Pinpoint the cell where the given text exists, returning its (x, y) midpoint coordinate. 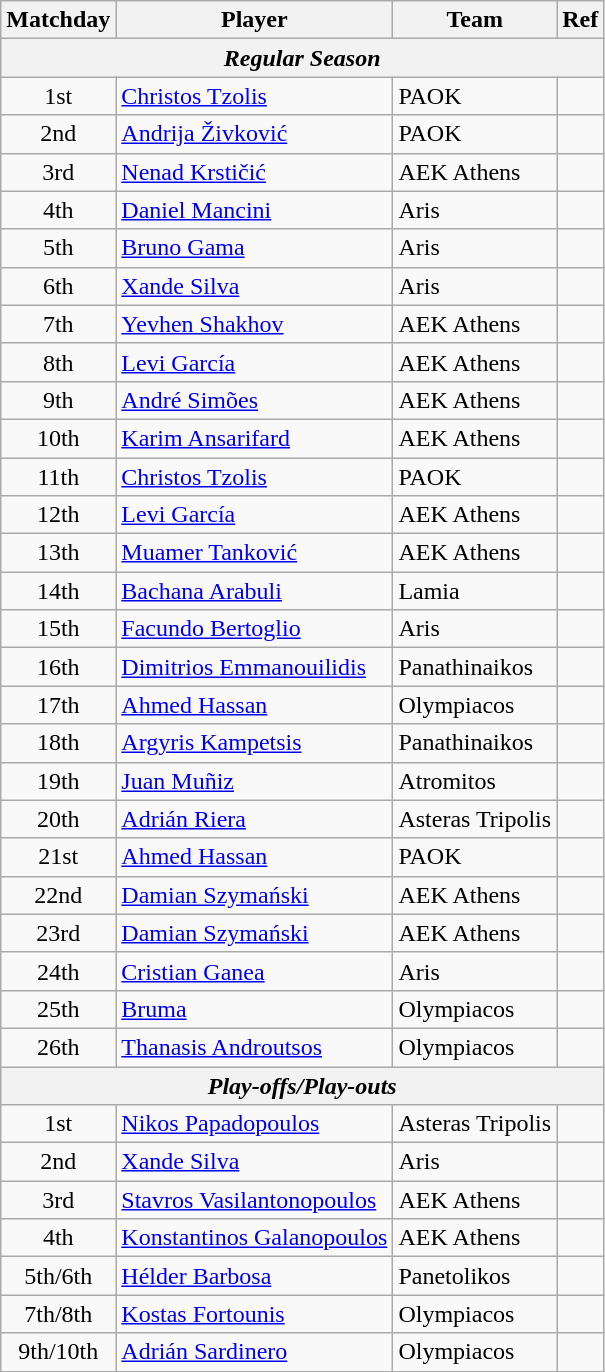
14th (58, 591)
16th (58, 667)
Matchday (58, 20)
Argyris Kampetsis (254, 743)
5th/6th (58, 1276)
Facundo Bertoglio (254, 629)
7th (58, 324)
Lamia (475, 591)
Karim Ansarifard (254, 438)
Adrián Sardinero (254, 1352)
Bachana Arabuli (254, 591)
9th (58, 400)
9th/10th (58, 1352)
Nenad Krstičić (254, 172)
11th (58, 477)
Regular Season (302, 58)
24th (58, 971)
Kostas Fortounis (254, 1314)
7th/8th (58, 1314)
Andrija Živković (254, 134)
18th (58, 743)
23rd (58, 933)
Konstantinos Galanopoulos (254, 1238)
21st (58, 857)
Yevhen Shakhov (254, 324)
Atromitos (475, 781)
Dimitrios Emmanouilidis (254, 667)
26th (58, 1047)
Panetolikos (475, 1276)
19th (58, 781)
Thanasis Androutsos (254, 1047)
5th (58, 248)
Stavros Vasilantonopoulos (254, 1200)
Bruma (254, 1009)
Player (254, 20)
André Simões (254, 400)
8th (58, 362)
25th (58, 1009)
20th (58, 819)
Hélder Barbosa (254, 1276)
17th (58, 705)
Juan Muñiz (254, 781)
13th (58, 553)
10th (58, 438)
6th (58, 286)
Ref (580, 20)
15th (58, 629)
22nd (58, 895)
Muamer Tanković (254, 553)
Nikos Papadopoulos (254, 1124)
12th (58, 515)
Bruno Gama (254, 248)
Play-offs/Play-outs (302, 1085)
Cristian Ganea (254, 971)
Daniel Mancini (254, 210)
Team (475, 20)
Adrián Riera (254, 819)
